Find where the given text appears and provide that cell's center as (X, Y) coordinate. 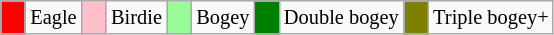
Triple bogey+ (490, 17)
Eagle (53, 17)
Bogey (222, 17)
Double bogey (342, 17)
Birdie (136, 17)
